Return the [X, Y] coordinate for the center point of the cell that contains the specified text.  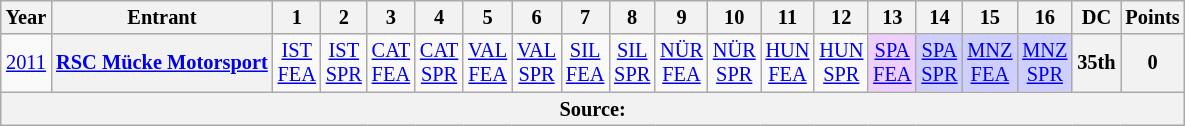
5 [488, 17]
4 [439, 17]
10 [734, 17]
2011 [26, 63]
35th [1096, 63]
MNZSPR [1044, 63]
CATSPR [439, 63]
HUNSPR [841, 63]
Points [1153, 17]
ISTSPR [344, 63]
2 [344, 17]
12 [841, 17]
7 [585, 17]
16 [1044, 17]
SPASPR [939, 63]
3 [391, 17]
SILSPR [632, 63]
11 [788, 17]
15 [990, 17]
1 [297, 17]
SPAFEA [892, 63]
SILFEA [585, 63]
14 [939, 17]
NÜRSPR [734, 63]
8 [632, 17]
13 [892, 17]
ISTFEA [297, 63]
6 [536, 17]
HUNFEA [788, 63]
VALFEA [488, 63]
DC [1096, 17]
VALSPR [536, 63]
9 [682, 17]
NÜRFEA [682, 63]
Entrant [162, 17]
0 [1153, 63]
CATFEA [391, 63]
MNZFEA [990, 63]
RSC Mücke Motorsport [162, 63]
Source: [593, 109]
Year [26, 17]
